Locate the cell with the specified text and output its [X, Y] center coordinate. 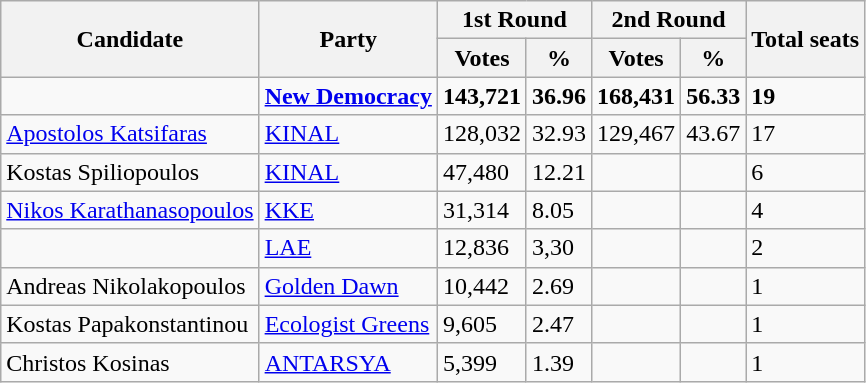
ANTARSYA [348, 362]
10,442 [482, 286]
Candidate [130, 39]
128,032 [482, 134]
Apostolos Katsifaras [130, 134]
17 [806, 134]
47,480 [482, 172]
Total seats [806, 39]
LAE [348, 248]
3,30 [558, 248]
5,399 [482, 362]
4 [806, 210]
32.93 [558, 134]
Nikos Karathanasopoulos [130, 210]
New Democracy [348, 96]
Andreas Nikolakopoulos [130, 286]
9,605 [482, 324]
143,721 [482, 96]
8.05 [558, 210]
2.69 [558, 286]
6 [806, 172]
168,431 [636, 96]
2 [806, 248]
12,836 [482, 248]
12.21 [558, 172]
Golden Dawn [348, 286]
19 [806, 96]
1st Round [514, 20]
56.33 [714, 96]
2nd Round [669, 20]
Kostas Papakonstantinou [130, 324]
KKE [348, 210]
2.47 [558, 324]
Christos Kosinas [130, 362]
Ecologist Greens [348, 324]
129,467 [636, 134]
1.39 [558, 362]
36.96 [558, 96]
43.67 [714, 134]
Kostas Spiliopoulos [130, 172]
31,314 [482, 210]
Party [348, 39]
